For the text-containing cell, return its midpoint in [X, Y] coordinate format. 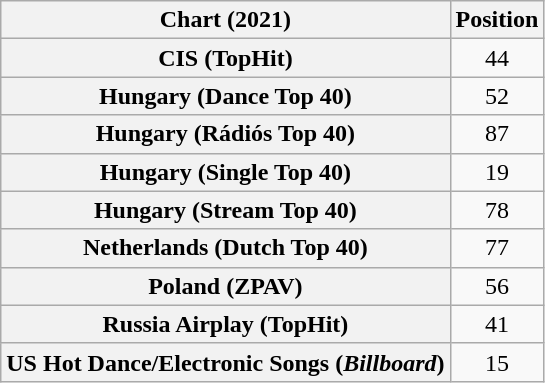
Netherlands (Dutch Top 40) [226, 248]
19 [497, 172]
41 [497, 324]
Chart (2021) [226, 20]
77 [497, 248]
Hungary (Dance Top 40) [226, 96]
56 [497, 286]
87 [497, 134]
Position [497, 20]
Hungary (Stream Top 40) [226, 210]
44 [497, 58]
Poland (ZPAV) [226, 286]
CIS (TopHit) [226, 58]
52 [497, 96]
US Hot Dance/Electronic Songs (Billboard) [226, 362]
Hungary (Single Top 40) [226, 172]
15 [497, 362]
Hungary (Rádiós Top 40) [226, 134]
78 [497, 210]
Russia Airplay (TopHit) [226, 324]
